Capture the cell that displays the provided text and extract its [x, y] central coordinate. 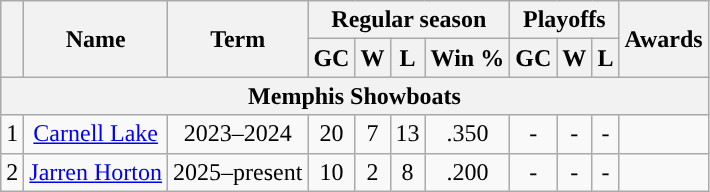
Regular season [409, 20]
.350 [468, 134]
Name [96, 39]
10 [332, 172]
.200 [468, 172]
13 [408, 134]
Awards [664, 39]
Playoffs [564, 20]
8 [408, 172]
2025–present [238, 172]
Memphis Showboats [354, 96]
7 [372, 134]
Win % [468, 58]
Carnell Lake [96, 134]
1 [12, 134]
Jarren Horton [96, 172]
20 [332, 134]
Term [238, 39]
2023–2024 [238, 134]
